Extract the (X, Y) coordinate from the center of the cell holding the provided text.  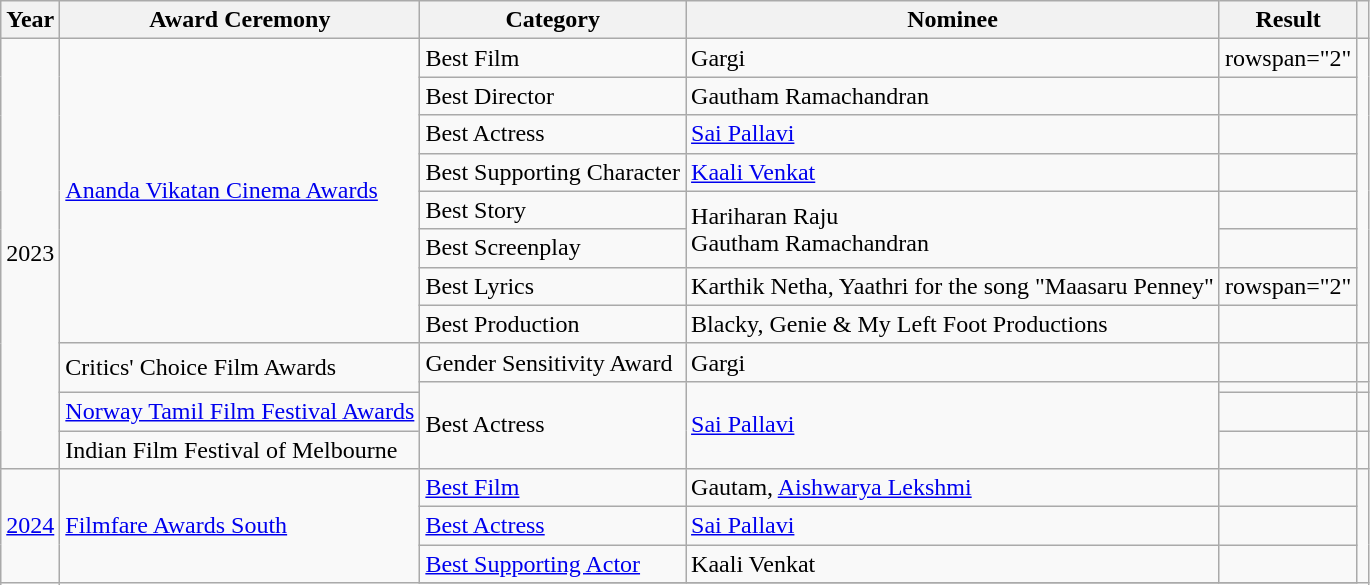
Category (553, 20)
Critics' Choice Film Awards (240, 368)
Filmfare Awards South (240, 526)
Best Director (553, 96)
Result (1288, 20)
Blacky, Genie & My Left Foot Productions (953, 324)
Gautham Ramachandran (953, 96)
Nominee (953, 20)
Best Lyrics (553, 286)
Best Supporting Actor (553, 564)
Indian Film Festival of Melbourne (240, 449)
Gautam, Aishwarya Lekshmi (953, 488)
Norway Tamil Film Festival Awards (240, 411)
Best Screenplay (553, 248)
Hariharan RajuGautham Ramachandran (953, 229)
Award Ceremony (240, 20)
2023 (30, 254)
Year (30, 20)
Ananda Vikatan Cinema Awards (240, 191)
Gender Sensitivity Award (553, 362)
Best Supporting Character (553, 172)
2024 (30, 526)
Karthik Netha, Yaathri for the song "Maasaru Penney" (953, 286)
Best Production (553, 324)
Best Story (553, 210)
